Return [x, y] of the center of cell containing provided text 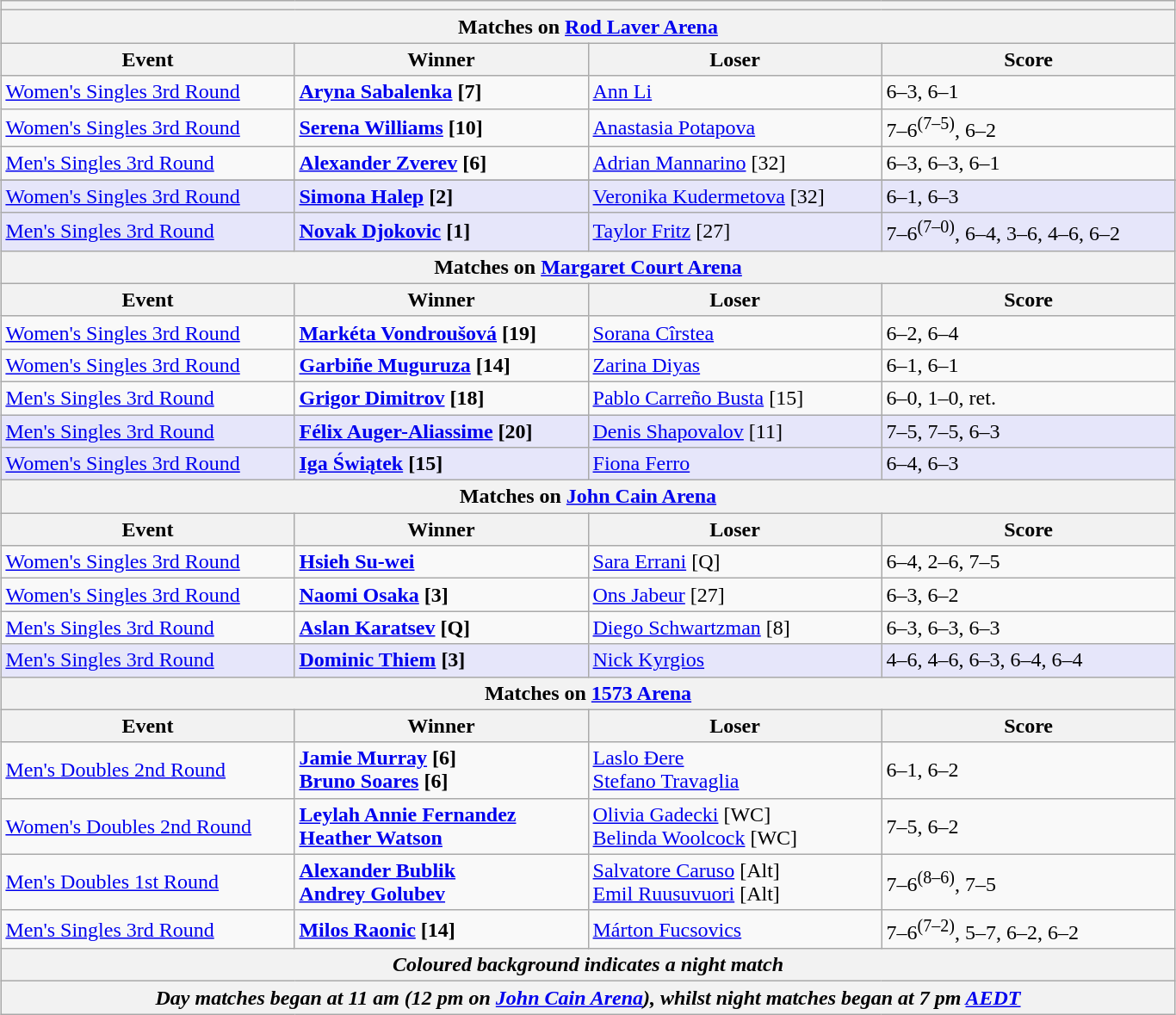
7–6(7–5), 6–2 [1028, 127]
6–1, 6–3 [1028, 196]
Day matches began at 11 am (12 pm on John Cain Arena), whilst night matches began at 7 pm AEDT [588, 998]
Márton Fucsovics [735, 930]
Dominic Thiem [3] [441, 660]
Alexander Zverev [6] [441, 164]
Matches on Margaret Court Arena [588, 267]
6–1, 6–1 [1028, 365]
Simona Halep [2] [441, 196]
7–6(8–6), 7–5 [1028, 882]
Matches on Rod Laver Arena [588, 27]
Grigor Dimitrov [18] [441, 398]
Diego Schwartzman [8] [735, 628]
Serena Williams [10] [441, 127]
Leylah Annie Fernandez Heather Watson [441, 826]
6–4, 6–3 [1028, 464]
6–2, 6–4 [1028, 332]
6–4, 2–6, 7–5 [1028, 562]
Laslo Đere Stefano Travaglia [735, 770]
Denis Shapovalov [11] [735, 431]
Aryna Sabalenka [7] [441, 92]
Nick Kyrgios [735, 660]
Hsieh Su-wei [441, 562]
Women's Doubles 2nd Round [148, 826]
6–3, 6–1 [1028, 92]
Sorana Cîrstea [735, 332]
6–3, 6–2 [1028, 595]
Garbiñe Muguruza [14] [441, 365]
Coloured background indicates a night match [588, 965]
6–3, 6–3, 6–3 [1028, 628]
Pablo Carreño Busta [15] [735, 398]
Markéta Vondroušová [19] [441, 332]
Matches on John Cain Arena [588, 497]
7–5, 7–5, 6–3 [1028, 431]
6–0, 1–0, ret. [1028, 398]
7–6(7–2), 5–7, 6–2, 6–2 [1028, 930]
Fiona Ferro [735, 464]
Ann Li [735, 92]
Anastasia Potapova [735, 127]
Matches on 1573 Arena [588, 693]
7–6(7–0), 6–4, 3–6, 4–6, 6–2 [1028, 232]
Alexander Bublik Andrey Golubev [441, 882]
6–1, 6–2 [1028, 770]
Jamie Murray [6] Bruno Soares [6] [441, 770]
Ons Jabeur [27] [735, 595]
Veronika Kudermetova [32] [735, 196]
Salvatore Caruso [Alt] Emil Ruusuvuori [Alt] [735, 882]
7–5, 6–2 [1028, 826]
Félix Auger-Aliassime [20] [441, 431]
4–6, 4–6, 6–3, 6–4, 6–4 [1028, 660]
Olivia Gadecki [WC] Belinda Woolcock [WC] [735, 826]
Naomi Osaka [3] [441, 595]
Adrian Mannarino [32] [735, 164]
Sara Errani [Q] [735, 562]
Men's Doubles 1st Round [148, 882]
Novak Djokovic [1] [441, 232]
Taylor Fritz [27] [735, 232]
Milos Raonic [14] [441, 930]
Iga Świątek [15] [441, 464]
Men's Doubles 2nd Round [148, 770]
Zarina Diyas [735, 365]
Aslan Karatsev [Q] [441, 628]
6–3, 6–3, 6–1 [1028, 164]
